Identify which cell holds the provided text, then report its [x, y] central coordinate. 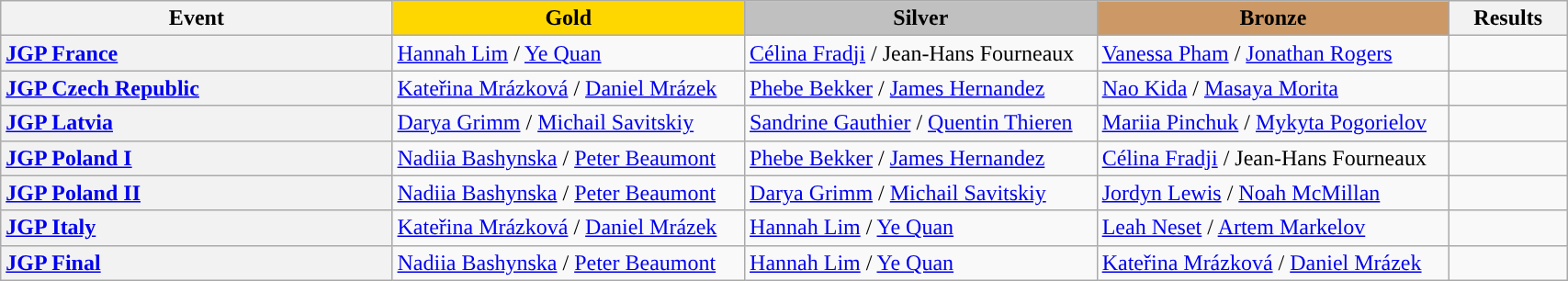
JGP Poland II [197, 193]
JGP Czech Republic [197, 88]
JGP France [197, 53]
Vanessa Pham / Jonathan Rogers [1273, 53]
Bronze [1273, 18]
Sandrine Gauthier / Quentin Thieren [921, 123]
Event [197, 18]
Gold [569, 18]
JGP Final [197, 263]
Silver [921, 18]
Nao Kida / Masaya Morita [1273, 88]
JGP Poland I [197, 158]
Results [1508, 18]
Mariia Pinchuk / Mykyta Pogorielov [1273, 123]
JGP Latvia [197, 123]
Leah Neset / Artem Markelov [1273, 228]
Jordyn Lewis / Noah McMillan [1273, 193]
JGP Italy [197, 228]
